Identify which cell holds the provided text, then report its (X, Y) central coordinate. 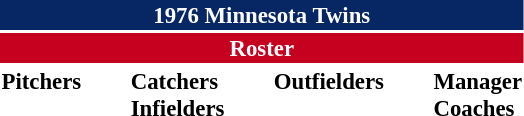
Roster (262, 48)
1976 Minnesota Twins (262, 15)
